Search for the cell housing the specified text and yield its [x, y] center coordinate. 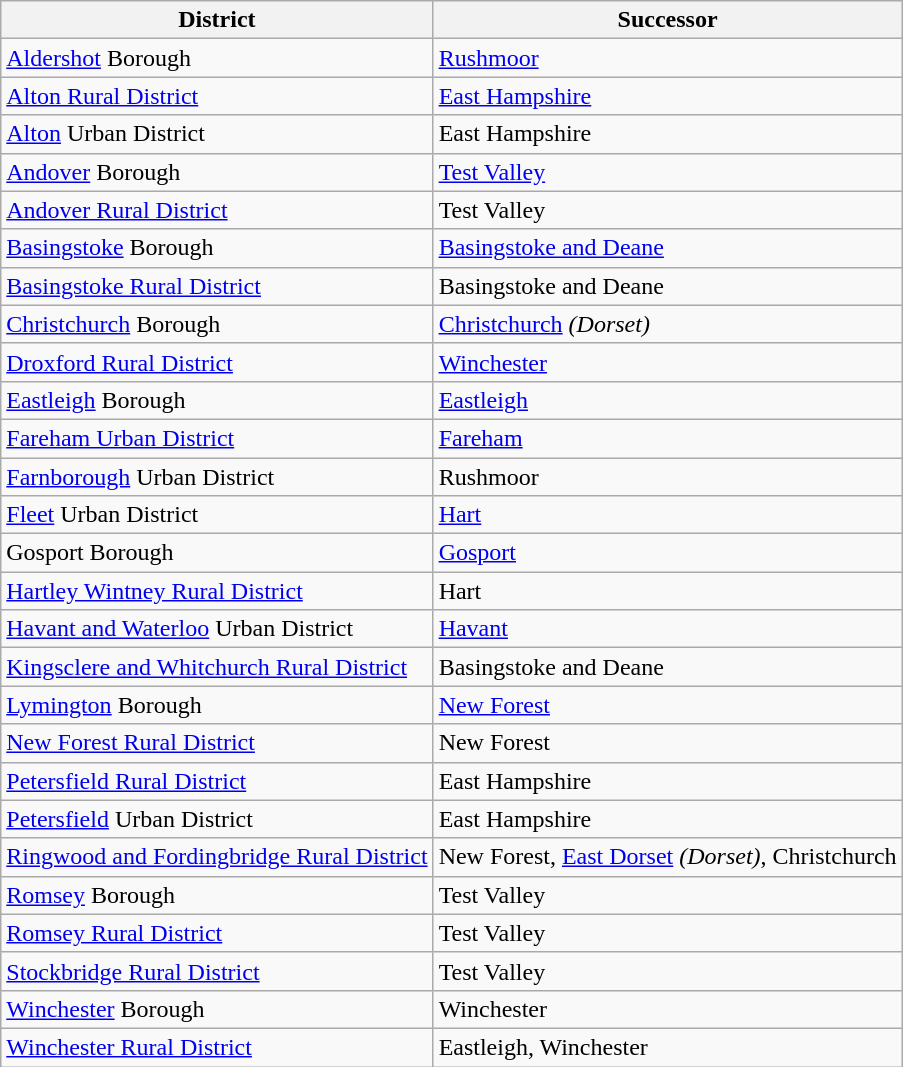
Successor [668, 20]
New Forest Rural District [217, 743]
Farnborough Urban District [217, 477]
Ringwood and Fordingbridge Rural District [217, 857]
Andover Rural District [217, 210]
Aldershot Borough [217, 58]
Lymington Borough [217, 705]
Fleet Urban District [217, 515]
Kingsclere and Whitchurch Rural District [217, 667]
Stockbridge Rural District [217, 971]
Winchester Borough [217, 1009]
Havant [668, 629]
Alton Urban District [217, 134]
Romsey Borough [217, 895]
Alton Rural District [217, 96]
Eastleigh Borough [217, 400]
Eastleigh, Winchester [668, 1047]
Andover Borough [217, 172]
New Forest, East Dorset (Dorset), Christchurch [668, 857]
Droxford Rural District [217, 362]
Havant and Waterloo Urban District [217, 629]
Christchurch Borough [217, 324]
Fareham [668, 438]
Petersfield Rural District [217, 781]
Christchurch (Dorset) [668, 324]
District [217, 20]
Fareham Urban District [217, 438]
Basingstoke Borough [217, 248]
Winchester Rural District [217, 1047]
Eastleigh [668, 400]
Gosport Borough [217, 553]
Romsey Rural District [217, 933]
Gosport [668, 553]
Petersfield Urban District [217, 819]
Hartley Wintney Rural District [217, 591]
Basingstoke Rural District [217, 286]
